Extract the [X, Y] coordinate from the center of the cell holding the provided text.  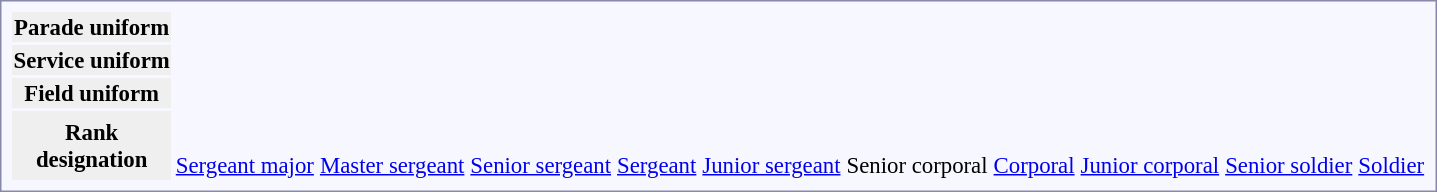
Field uniform [92, 93]
Rankdesignation [92, 146]
Senior corporal [917, 165]
Sergeant [657, 165]
Parade uniform [92, 27]
Corporal [1034, 165]
Junior sergeant [772, 165]
Senior soldier [1289, 165]
Sergeant major [244, 165]
Senior sergeant [541, 165]
Master sergeant [392, 165]
Soldier [1392, 165]
Service uniform [92, 60]
Junior corporal [1150, 165]
